From the cell containing the given text, extract its center point as [x, y] coordinate. 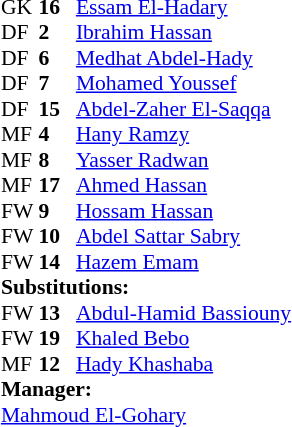
13 [57, 313]
10 [57, 237]
Mohamed Youssef [184, 83]
Hazem Emam [184, 262]
15 [57, 109]
9 [57, 211]
Hany Ramzy [184, 135]
8 [57, 160]
Hady Khashaba [184, 364]
Yasser Radwan [184, 160]
Medhat Abdel-Hady [184, 58]
7 [57, 83]
Ibrahim Hassan [184, 33]
17 [57, 185]
Abdul-Hamid Bassiouny [184, 313]
14 [57, 262]
6 [57, 58]
Abdel-Zaher El-Saqqa [184, 109]
12 [57, 364]
Hossam Hassan [184, 211]
Khaled Bebo [184, 339]
Abdel Sattar Sabry [184, 237]
Substitutions: [146, 287]
Manager: [146, 389]
2 [57, 33]
19 [57, 339]
4 [57, 135]
Ahmed Hassan [184, 185]
